From the cell containing the given text, extract its center point as [X, Y] coordinate. 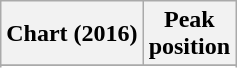
Chart (2016) [72, 34]
Peakposition [189, 34]
